Extract the (x, y) coordinate from the center of the cell holding the provided text.  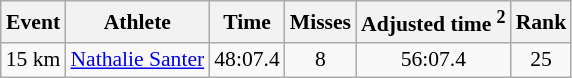
Adjusted time 2 (434, 22)
8 (320, 60)
Nathalie Santer (137, 60)
Misses (320, 22)
15 km (34, 60)
Event (34, 22)
56:07.4 (434, 60)
Athlete (137, 22)
48:07.4 (246, 60)
25 (542, 60)
Rank (542, 22)
Time (246, 22)
